Return the [x, y] coordinate for the center point of the cell that contains the specified text.  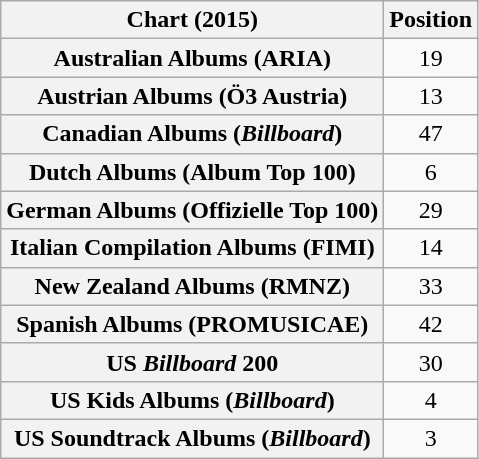
Australian Albums (ARIA) [192, 58]
Italian Compilation Albums (FIMI) [192, 248]
Spanish Albums (PROMUSICAE) [192, 324]
47 [431, 134]
Chart (2015) [192, 20]
Austrian Albums (Ö3 Austria) [192, 96]
US Kids Albums (Billboard) [192, 400]
4 [431, 400]
33 [431, 286]
6 [431, 172]
German Albums (Offizielle Top 100) [192, 210]
3 [431, 438]
30 [431, 362]
Dutch Albums (Album Top 100) [192, 172]
13 [431, 96]
Position [431, 20]
19 [431, 58]
US Soundtrack Albums (Billboard) [192, 438]
29 [431, 210]
42 [431, 324]
14 [431, 248]
Canadian Albums (Billboard) [192, 134]
US Billboard 200 [192, 362]
New Zealand Albums (RMNZ) [192, 286]
